Find where the given text appears and provide that cell's center as [X, Y] coordinate. 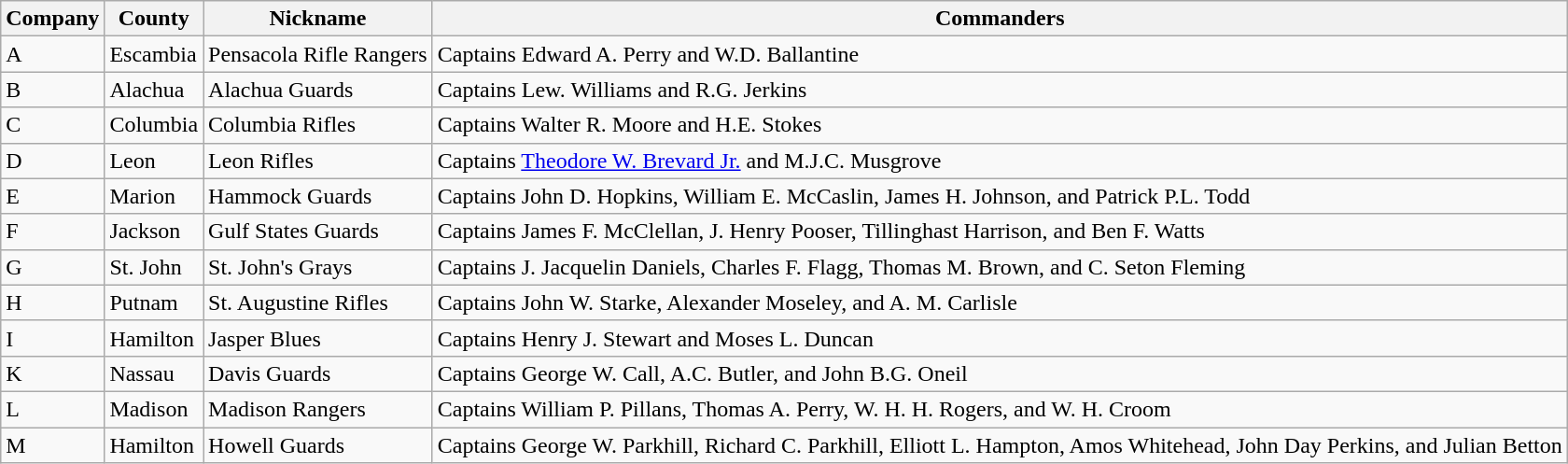
Alachua Guards [318, 90]
Nickname [318, 19]
Putnam [154, 302]
Captains George W. Parkhill, Richard C. Parkhill, Elliott L. Hampton, Amos Whitehead, John Day Perkins, and Julian Betton [1000, 445]
Madison Rangers [318, 409]
Jasper Blues [318, 338]
Madison [154, 409]
County [154, 19]
Captains George W. Call, A.C. Butler, and John B.G. Oneil [1000, 373]
M [52, 445]
Leon [154, 161]
Captains Theodore W. Brevard Jr. and M.J.C. Musgrove [1000, 161]
Davis Guards [318, 373]
Captains William P. Pillans, Thomas A. Perry, W. H. H. Rogers, and W. H. Croom [1000, 409]
E [52, 196]
St. John's Grays [318, 267]
Captains John D. Hopkins, William E. McCaslin, James H. Johnson, and Patrick P.L. Todd [1000, 196]
G [52, 267]
Leon Rifles [318, 161]
Captains James F. McClellan, J. Henry Pooser, Tillinghast Harrison, and Ben F. Watts [1000, 232]
D [52, 161]
Jackson [154, 232]
Commanders [1000, 19]
Captains John W. Starke, Alexander Moseley, and A. M. Carlisle [1000, 302]
Hammock Guards [318, 196]
Company [52, 19]
F [52, 232]
Captains Lew. Williams and R.G. Jerkins [1000, 90]
L [52, 409]
Captains Walter R. Moore and H.E. Stokes [1000, 125]
Pensacola Rifle Rangers [318, 54]
K [52, 373]
Howell Guards [318, 445]
Captains J. Jacquelin Daniels, Charles F. Flagg, Thomas M. Brown, and C. Seton Fleming [1000, 267]
Columbia [154, 125]
Captains Henry J. Stewart and Moses L. Duncan [1000, 338]
Alachua [154, 90]
St. John [154, 267]
C [52, 125]
I [52, 338]
B [52, 90]
H [52, 302]
Gulf States Guards [318, 232]
Marion [154, 196]
St. Augustine Rifles [318, 302]
Columbia Rifles [318, 125]
Nassau [154, 373]
Escambia [154, 54]
Captains Edward A. Perry and W.D. Ballantine [1000, 54]
A [52, 54]
